Output the (X, Y) coordinate of the center of the cell containing the given text.  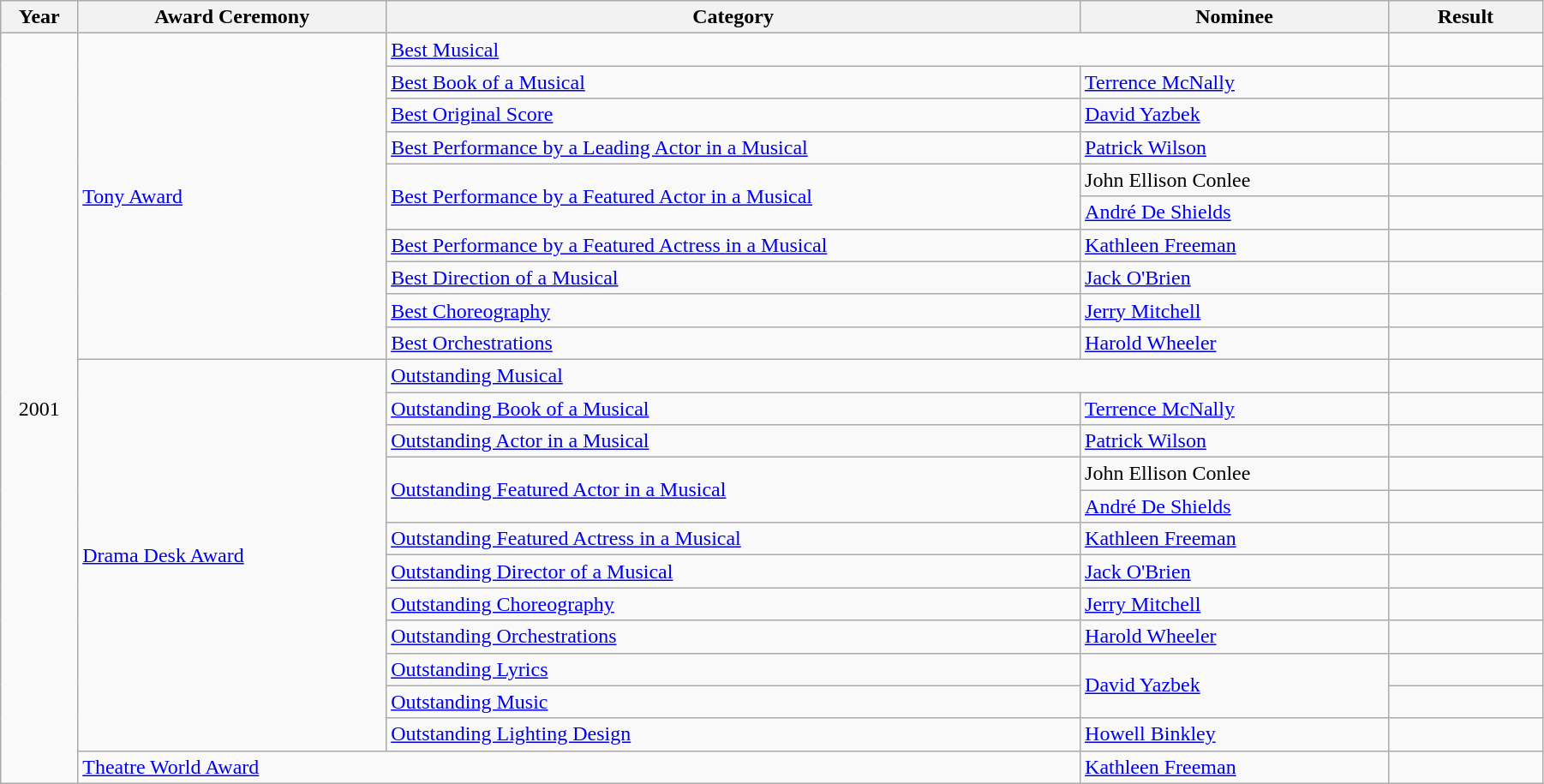
Outstanding Lighting Design (733, 734)
Outstanding Director of a Musical (733, 572)
Outstanding Orchestrations (733, 637)
Best Original Score (733, 115)
Award Ceremony (232, 17)
Tony Award (232, 197)
Result (1465, 17)
Outstanding Featured Actress in a Musical (733, 539)
Howell Binkley (1235, 734)
Outstanding Choreography (733, 604)
Best Choreography (733, 310)
Best Musical (888, 50)
Outstanding Lyrics (733, 669)
Nominee (1235, 17)
2001 (39, 408)
Best Book of a Musical (733, 82)
Theatre World Award (579, 767)
Category (733, 17)
Outstanding Musical (888, 375)
Best Performance by a Leading Actor in a Musical (733, 147)
Best Direction of a Musical (733, 278)
Year (39, 17)
Outstanding Music (733, 702)
Outstanding Actor in a Musical (733, 441)
Outstanding Featured Actor in a Musical (733, 490)
Drama Desk Award (232, 555)
Best Performance by a Featured Actor in a Musical (733, 196)
Outstanding Book of a Musical (733, 409)
Best Orchestrations (733, 343)
Best Performance by a Featured Actress in a Musical (733, 245)
